Scan for the cell matching the given text and deliver its [X, Y] coordinate at center. 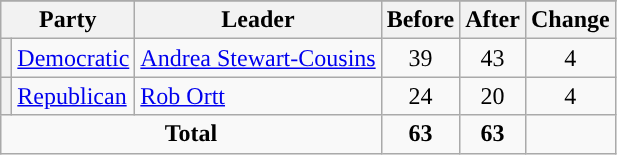
20 [493, 96]
Total [191, 134]
Republican [74, 96]
Party [68, 20]
Before [420, 20]
Democratic [74, 58]
Andrea Stewart-Cousins [258, 58]
After [493, 20]
Rob Ortt [258, 96]
Change [570, 20]
43 [493, 58]
24 [420, 96]
Leader [258, 20]
39 [420, 58]
